Extract the [X, Y] coordinate from the center of the cell holding the provided text.  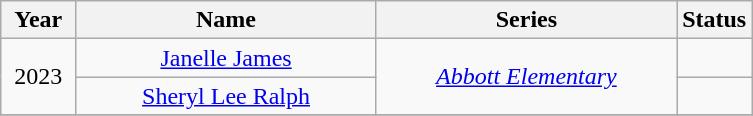
Abbott Elementary [526, 77]
2023 [38, 77]
Year [38, 20]
Status [714, 20]
Sheryl Lee Ralph [226, 96]
Janelle James [226, 58]
Series [526, 20]
Name [226, 20]
